Capture the cell that displays the provided text and extract its [X, Y] central coordinate. 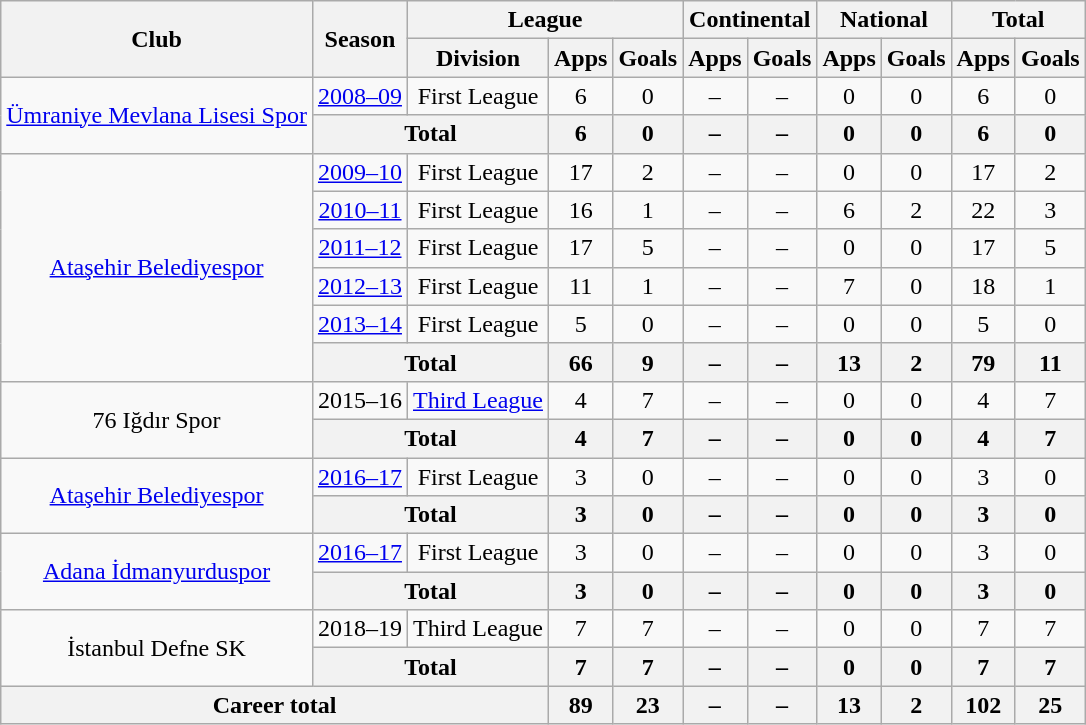
İstanbul Defne SK [157, 648]
2009–10 [360, 172]
9 [648, 362]
18 [983, 286]
Division [478, 58]
102 [983, 705]
Ümraniye Mevlana Lisesi Spor [157, 115]
2011–12 [360, 248]
2008–09 [360, 96]
Career total [275, 705]
Season [360, 39]
2015–16 [360, 400]
66 [580, 362]
89 [580, 705]
League [544, 20]
2010–11 [360, 210]
2018–19 [360, 629]
25 [1050, 705]
2012–13 [360, 286]
Club [157, 39]
Adana İdmanyurduspor [157, 572]
2013–14 [360, 324]
76 Iğdır Spor [157, 419]
National [884, 20]
Continental [750, 20]
79 [983, 362]
23 [648, 705]
22 [983, 210]
16 [580, 210]
